For the text-containing cell, return its midpoint in [X, Y] coordinate format. 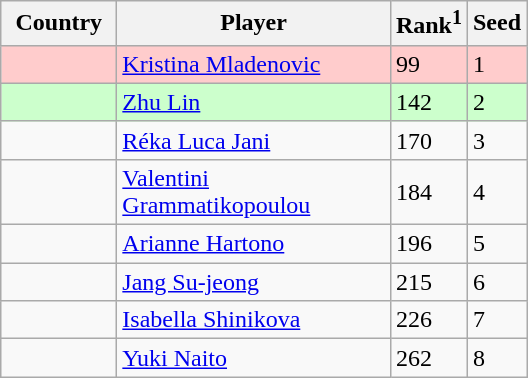
Seed [496, 24]
170 [428, 140]
1 [496, 64]
196 [428, 244]
Yuki Naito [254, 358]
Arianne Hartono [254, 244]
184 [428, 192]
262 [428, 358]
226 [428, 320]
Country [59, 24]
99 [428, 64]
Kristina Mladenovic [254, 64]
2 [496, 102]
Isabella Shinikova [254, 320]
8 [496, 358]
Valentini Grammatikopoulou [254, 192]
215 [428, 282]
Jang Su-jeong [254, 282]
6 [496, 282]
Rank1 [428, 24]
Zhu Lin [254, 102]
3 [496, 140]
7 [496, 320]
Réka Luca Jani [254, 140]
5 [496, 244]
4 [496, 192]
Player [254, 24]
142 [428, 102]
